Identify which cell holds the provided text, then report its (X, Y) central coordinate. 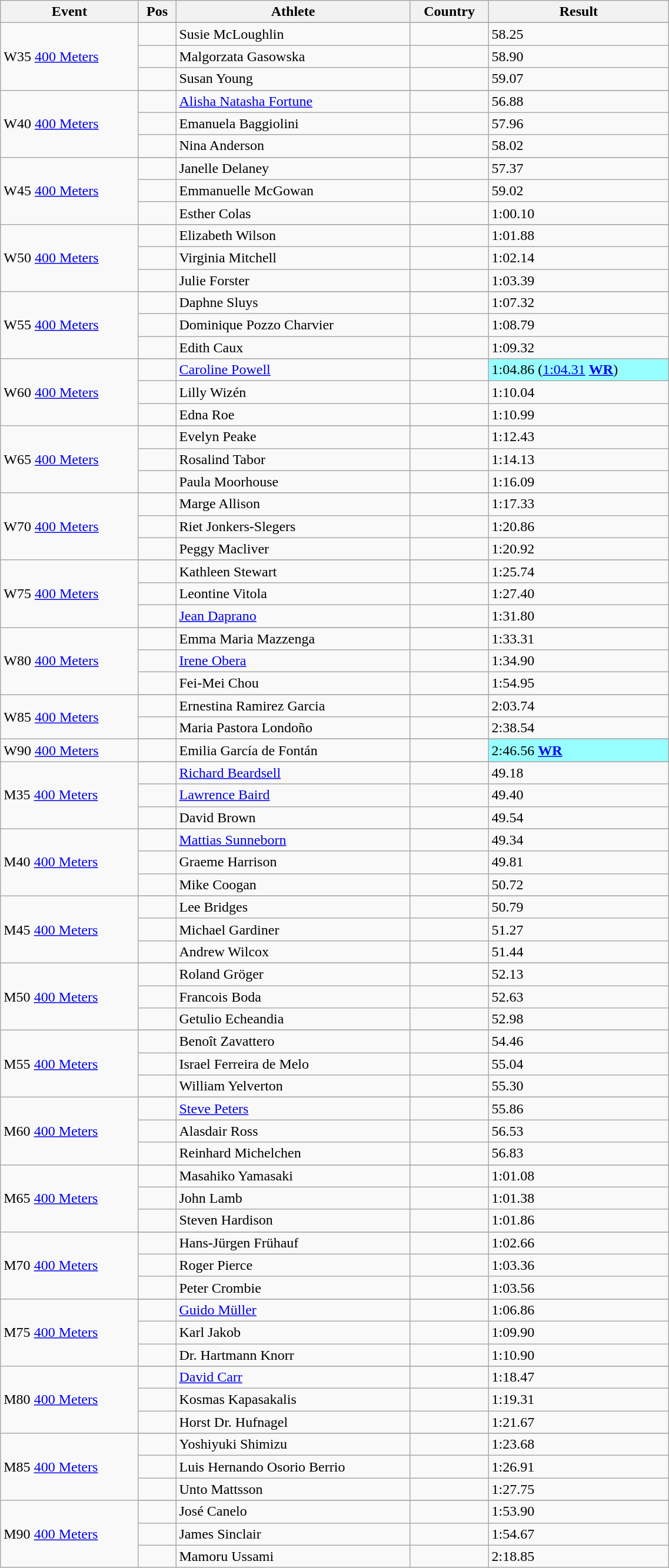
1:14.13 (579, 459)
52.63 (579, 997)
1:02.66 (579, 1243)
1:03.56 (579, 1287)
1:08.79 (579, 325)
1:54.95 (579, 683)
1:21.67 (579, 1422)
2:18.85 (579, 1556)
1:07.32 (579, 303)
55.04 (579, 1064)
W50 400 Meters (69, 258)
1:33.31 (579, 638)
49.34 (579, 840)
1:26.91 (579, 1467)
56.53 (579, 1131)
Leontine Vitola (293, 593)
56.83 (579, 1153)
Edna Roe (293, 415)
Michael Gardiner (293, 929)
Emilia García de Fontán (293, 750)
Result (579, 12)
Riet Jonkers-Slegers (293, 526)
Virginia Mitchell (293, 258)
1:31.80 (579, 616)
57.96 (579, 124)
M75 400 Meters (69, 1332)
55.86 (579, 1109)
1:09.90 (579, 1332)
Francois Boda (293, 997)
51.27 (579, 929)
W75 400 Meters (69, 593)
1:09.32 (579, 348)
58.90 (579, 56)
W65 400 Meters (69, 459)
1:34.90 (579, 661)
1:27.75 (579, 1489)
Jean Daprano (293, 616)
M35 400 Meters (69, 795)
Lilly Wizén (293, 392)
John Lamb (293, 1198)
Caroline Powell (293, 370)
Maria Pastora Londoño (293, 728)
David Carr (293, 1377)
Lee Bridges (293, 907)
Evelyn Peake (293, 437)
1:04.86 (1:04.31 WR) (579, 370)
M65 400 Meters (69, 1198)
Susie McLoughlin (293, 34)
Elizabeth Wilson (293, 235)
Irene Obera (293, 661)
1:02.14 (579, 258)
Ernestina Ramirez Garcia (293, 706)
Roland Gröger (293, 974)
Lawrence Baird (293, 795)
Horst Dr. Hufnagel (293, 1422)
59.02 (579, 191)
Janelle Delaney (293, 168)
W60 400 Meters (69, 392)
52.98 (579, 1019)
1:01.38 (579, 1198)
Kathleen Stewart (293, 571)
1:00.10 (579, 213)
Mike Coogan (293, 885)
William Yelverton (293, 1086)
49.18 (579, 773)
56.88 (579, 101)
1:10.90 (579, 1355)
M85 400 Meters (69, 1467)
2:46.56 WR (579, 750)
Marge Allison (293, 504)
W55 400 Meters (69, 325)
José Canelo (293, 1512)
Israel Ferreira de Melo (293, 1064)
Nina Anderson (293, 146)
1:01.88 (579, 235)
Graeme Harrison (293, 862)
Alasdair Ross (293, 1131)
Emmanuelle McGowan (293, 191)
W85 400 Meters (69, 717)
Reinhard Michelchen (293, 1153)
1:18.47 (579, 1377)
Rosalind Tabor (293, 459)
1:27.40 (579, 593)
Luis Hernando Osorio Berrio (293, 1467)
Susan Young (293, 79)
1:20.92 (579, 549)
Andrew Wilcox (293, 952)
M40 400 Meters (69, 862)
Alisha Natasha Fortune (293, 101)
52.13 (579, 974)
Fei-Mei Chou (293, 683)
Steven Hardison (293, 1220)
Karl Jakob (293, 1332)
54.46 (579, 1042)
49.40 (579, 795)
Steve Peters (293, 1109)
M45 400 Meters (69, 929)
1:16.09 (579, 482)
1:54.67 (579, 1534)
Daphne Sluys (293, 303)
M70 400 Meters (69, 1265)
1:10.99 (579, 415)
55.30 (579, 1086)
M55 400 Meters (69, 1064)
M50 400 Meters (69, 996)
59.07 (579, 79)
David Brown (293, 818)
2:38.54 (579, 728)
Peggy Macliver (293, 549)
M80 400 Meters (69, 1400)
Emanuela Baggiolini (293, 124)
50.79 (579, 907)
M90 400 Meters (69, 1534)
Emma Maria Mazzenga (293, 638)
1:03.36 (579, 1265)
W70 400 Meters (69, 526)
Country (450, 12)
1:20.86 (579, 526)
1:03.39 (579, 281)
Esther Colas (293, 213)
58.25 (579, 34)
1:19.31 (579, 1400)
W45 400 Meters (69, 191)
Benoît Zavattero (293, 1042)
2:03.74 (579, 706)
Getulio Echeandia (293, 1019)
1:17.33 (579, 504)
Malgorzata Gasowska (293, 56)
Julie Forster (293, 281)
Dr. Hartmann Knorr (293, 1355)
1:25.74 (579, 571)
M60 400 Meters (69, 1131)
1:53.90 (579, 1512)
57.37 (579, 168)
58.02 (579, 146)
1:10.04 (579, 392)
1:23.68 (579, 1444)
Peter Crombie (293, 1287)
W90 400 Meters (69, 750)
Kosmas Kapasakalis (293, 1400)
Paula Moorhouse (293, 482)
49.54 (579, 818)
Hans-Jürgen Frühauf (293, 1243)
Event (69, 12)
1:06.86 (579, 1310)
W80 400 Meters (69, 660)
1:01.08 (579, 1176)
James Sinclair (293, 1534)
Mattias Sunneborn (293, 840)
1:12.43 (579, 437)
Unto Mattsson (293, 1489)
Pos (157, 12)
Mamoru Ussami (293, 1556)
Masahiko Yamasaki (293, 1176)
Dominique Pozzo Charvier (293, 325)
Roger Pierce (293, 1265)
W40 400 Meters (69, 124)
Guido Müller (293, 1310)
51.44 (579, 952)
Yoshiyuki Shimizu (293, 1444)
50.72 (579, 885)
49.81 (579, 862)
W35 400 Meters (69, 56)
Richard Beardsell (293, 773)
1:01.86 (579, 1220)
Edith Caux (293, 348)
Athlete (293, 12)
